Determine the (X, Y) coordinate at the center of the cell enclosing the given text.  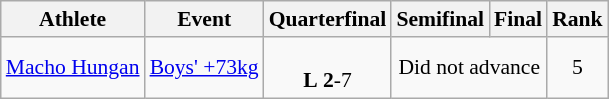
Quarterfinal (328, 19)
Semifinal (440, 19)
L 2-7 (328, 68)
5 (578, 68)
Boys' +73kg (204, 68)
Athlete (73, 19)
Event (204, 19)
Macho Hungan (73, 68)
Rank (578, 19)
Did not advance (469, 68)
Final (518, 19)
